Pinpoint the cell where the given text exists, returning its [x, y] midpoint coordinate. 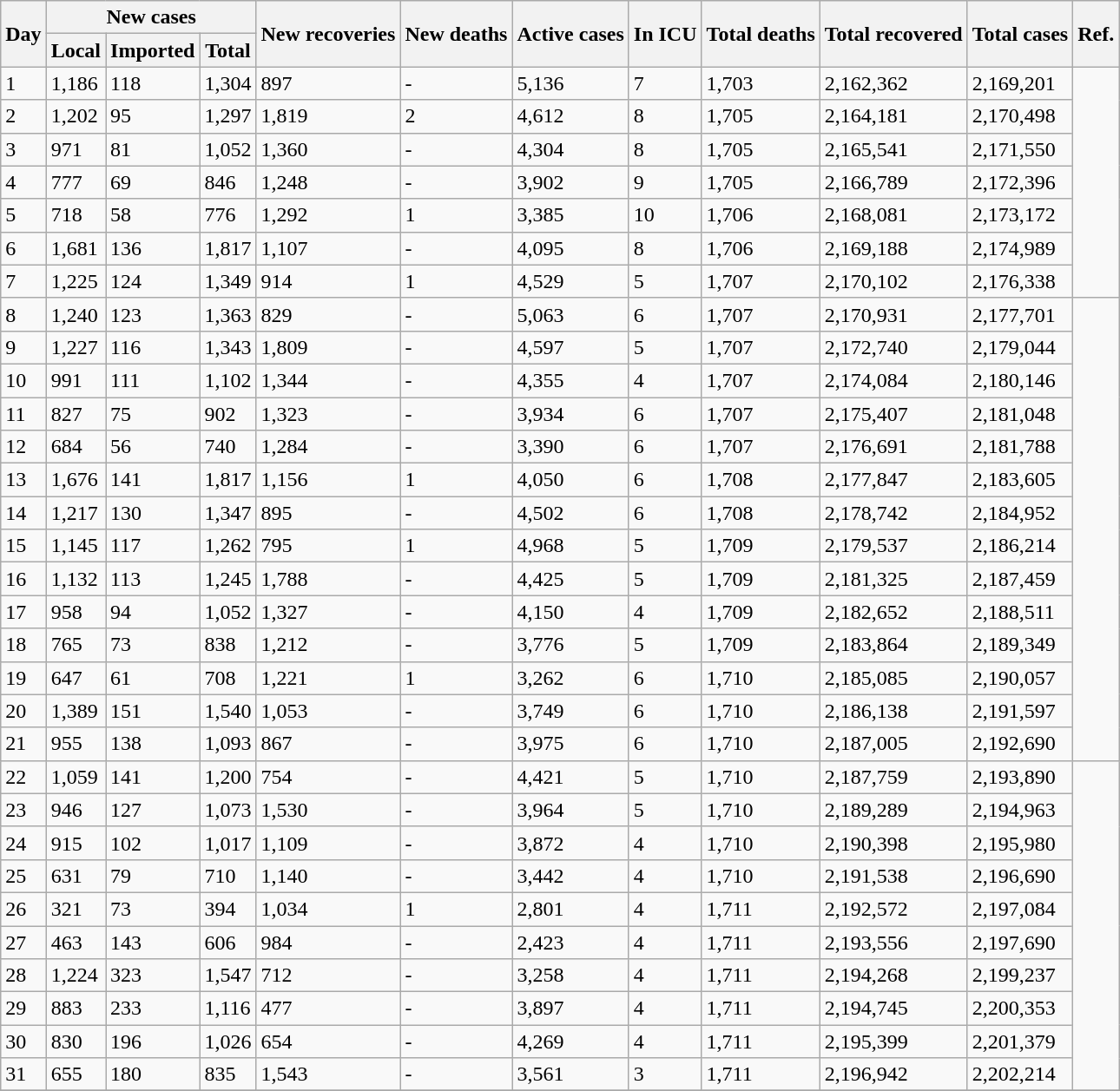
4,968 [570, 546]
897 [328, 83]
2,189,289 [893, 810]
New deaths [457, 34]
1,540 [227, 711]
118 [153, 83]
1,363 [227, 314]
1,284 [328, 447]
196 [153, 1042]
1,344 [328, 380]
1,389 [76, 711]
56 [153, 447]
1,026 [227, 1042]
2,171,550 [1020, 149]
3,561 [570, 1075]
Total deaths [761, 34]
2,191,597 [1020, 711]
81 [153, 149]
22 [23, 777]
2,187,459 [1020, 579]
3,934 [570, 414]
827 [76, 414]
3,975 [570, 744]
111 [153, 380]
Total cases [1020, 34]
61 [153, 678]
2,194,745 [893, 1009]
323 [153, 976]
2,187,005 [893, 744]
2,172,740 [893, 347]
3,390 [570, 447]
984 [328, 942]
795 [328, 546]
1,140 [328, 876]
1,186 [76, 83]
138 [153, 744]
1,543 [328, 1075]
1,156 [328, 480]
In ICU [665, 34]
16 [23, 579]
151 [153, 711]
3,262 [570, 678]
13 [23, 480]
4,421 [570, 777]
1,132 [76, 579]
647 [76, 678]
2,172,396 [1020, 182]
710 [227, 876]
3,776 [570, 645]
116 [153, 347]
1,053 [328, 711]
2,196,942 [893, 1075]
1,327 [328, 612]
2,174,989 [1020, 248]
2,192,572 [893, 909]
1,107 [328, 248]
1,116 [227, 1009]
New cases [151, 17]
69 [153, 182]
830 [76, 1042]
846 [227, 182]
1,212 [328, 645]
4,425 [570, 579]
4,502 [570, 513]
1,809 [328, 347]
1,224 [76, 976]
4,355 [570, 380]
2,201,379 [1020, 1042]
2,180,146 [1020, 380]
718 [76, 215]
712 [328, 976]
5,063 [570, 314]
2,164,181 [893, 116]
3,964 [570, 810]
2,169,188 [893, 248]
2,181,048 [1020, 414]
2,197,084 [1020, 909]
3,385 [570, 215]
11 [23, 414]
883 [76, 1009]
2,170,102 [893, 281]
654 [328, 1042]
1,262 [227, 546]
143 [153, 942]
75 [153, 414]
1,347 [227, 513]
2,191,538 [893, 876]
765 [76, 645]
2,188,511 [1020, 612]
23 [23, 810]
31 [23, 1075]
4,597 [570, 347]
3,897 [570, 1009]
902 [227, 414]
1,676 [76, 480]
2,190,398 [893, 843]
777 [76, 182]
58 [153, 215]
1,202 [76, 116]
124 [153, 281]
1,343 [227, 347]
829 [328, 314]
4,612 [570, 116]
2,175,407 [893, 414]
12 [23, 447]
838 [227, 645]
2,197,690 [1020, 942]
1,145 [76, 546]
1,034 [328, 909]
2,181,325 [893, 579]
915 [76, 843]
Local [76, 50]
740 [227, 447]
2,186,138 [893, 711]
3,749 [570, 711]
2,174,084 [893, 380]
1,059 [76, 777]
2,173,172 [1020, 215]
2,185,085 [893, 678]
17 [23, 612]
2,168,081 [893, 215]
30 [23, 1042]
136 [153, 248]
1,225 [76, 281]
21 [23, 744]
2,170,498 [1020, 116]
2,169,201 [1020, 83]
2,195,399 [893, 1042]
95 [153, 116]
2,183,605 [1020, 480]
1,703 [761, 83]
4,095 [570, 248]
1,292 [328, 215]
2,182,652 [893, 612]
2,192,690 [1020, 744]
113 [153, 579]
2,423 [570, 942]
991 [76, 380]
1,200 [227, 777]
606 [227, 942]
102 [153, 843]
2,195,980 [1020, 843]
2,177,701 [1020, 314]
867 [328, 744]
2,178,742 [893, 513]
2,165,541 [893, 149]
914 [328, 281]
Active cases [570, 34]
463 [76, 942]
2,196,690 [1020, 876]
18 [23, 645]
394 [227, 909]
New recoveries [328, 34]
631 [76, 876]
233 [153, 1009]
1,547 [227, 976]
2,184,952 [1020, 513]
2,179,044 [1020, 347]
2,176,691 [893, 447]
1,093 [227, 744]
2,177,847 [893, 480]
1,221 [328, 678]
79 [153, 876]
1,323 [328, 414]
4,304 [570, 149]
14 [23, 513]
2,194,268 [893, 976]
1,073 [227, 810]
20 [23, 711]
2,801 [570, 909]
123 [153, 314]
2,162,362 [893, 83]
3,442 [570, 876]
1,248 [328, 182]
477 [328, 1009]
3,872 [570, 843]
Total [227, 50]
1,240 [76, 314]
1,349 [227, 281]
130 [153, 513]
4,050 [570, 480]
1,788 [328, 579]
5,136 [570, 83]
2,202,214 [1020, 1075]
2,187,759 [893, 777]
1,530 [328, 810]
1,227 [76, 347]
776 [227, 215]
Day [23, 34]
Total recovered [893, 34]
4,269 [570, 1042]
3,258 [570, 976]
2,176,338 [1020, 281]
1,102 [227, 380]
1,360 [328, 149]
28 [23, 976]
655 [76, 1075]
321 [76, 909]
127 [153, 810]
29 [23, 1009]
1,819 [328, 116]
2,181,788 [1020, 447]
25 [23, 876]
684 [76, 447]
19 [23, 678]
2,189,349 [1020, 645]
2,194,963 [1020, 810]
971 [76, 149]
946 [76, 810]
2,193,890 [1020, 777]
180 [153, 1075]
26 [23, 909]
1,297 [227, 116]
2,193,556 [893, 942]
2,199,237 [1020, 976]
1,017 [227, 843]
4,150 [570, 612]
895 [328, 513]
2,166,789 [893, 182]
4,529 [570, 281]
2,183,864 [893, 645]
1,681 [76, 248]
94 [153, 612]
754 [328, 777]
958 [76, 612]
2,186,214 [1020, 546]
1,109 [328, 843]
117 [153, 546]
Ref. [1096, 34]
27 [23, 942]
2,170,931 [893, 314]
955 [76, 744]
2,179,537 [893, 546]
24 [23, 843]
1,304 [227, 83]
708 [227, 678]
3,902 [570, 182]
15 [23, 546]
1,245 [227, 579]
2,190,057 [1020, 678]
835 [227, 1075]
1,217 [76, 513]
2,200,353 [1020, 1009]
Imported [153, 50]
